Pinpoint the cell where the given text exists, returning its [X, Y] midpoint coordinate. 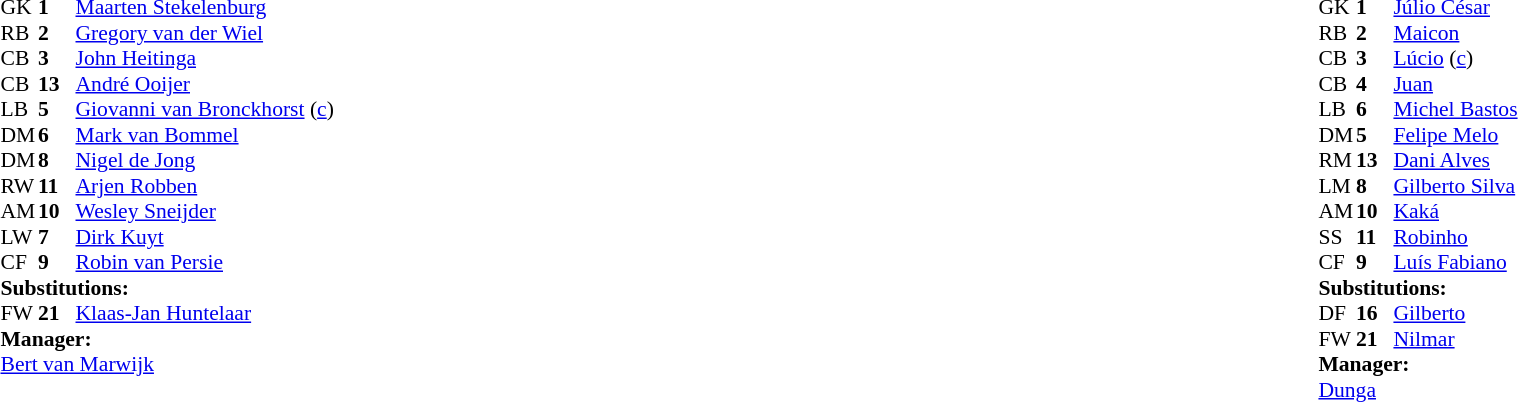
Lúcio (c) [1455, 59]
André Ooijer [205, 84]
Gilberto Silva [1455, 186]
Nilmar [1455, 339]
Bert van Marwijk [166, 365]
John Heitinga [205, 59]
Wesley Sneijder [205, 211]
16 [1375, 313]
Giovanni van Bronckhorst (c) [205, 109]
Klaas-Jan Huntelaar [205, 313]
LW [19, 237]
Felipe Melo [1455, 135]
Michel Bastos [1455, 109]
Dani Alves [1455, 161]
Robinho [1455, 237]
SS [1337, 237]
4 [1375, 84]
Dirk Kuyt [205, 237]
LM [1337, 186]
Gregory van der Wiel [205, 33]
Nigel de Jong [205, 161]
RM [1337, 161]
Luís Fabiano [1455, 263]
Gilberto [1455, 313]
Juan [1455, 84]
Robin van Persie [205, 263]
RW [19, 186]
Arjen Robben [205, 186]
Maicon [1455, 33]
Kaká [1455, 211]
DF [1337, 313]
Mark van Bommel [205, 135]
7 [57, 237]
